From the cell containing the given text, extract its center point as [X, Y] coordinate. 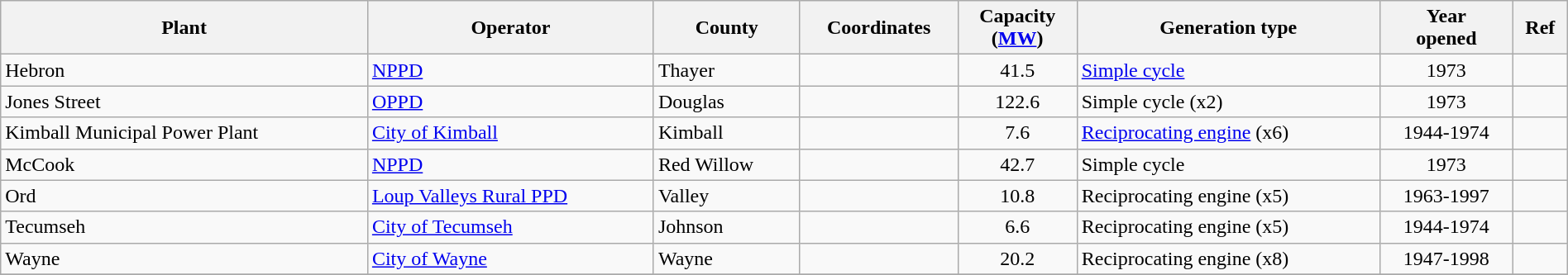
Coordinates [878, 28]
Ref [1540, 28]
1963-1997 [1446, 196]
7.6 [1017, 133]
Thayer [726, 70]
Plant [184, 28]
Simple cycle (x2) [1228, 102]
122.6 [1017, 102]
Ord [184, 196]
41.5 [1017, 70]
Reciprocating engine (x8) [1228, 258]
City of Kimball [510, 133]
Loup Valleys Rural PPD [510, 196]
20.2 [1017, 258]
Yearopened [1446, 28]
10.8 [1017, 196]
McCook [184, 164]
City of Tecumseh [510, 227]
1947-1998 [1446, 258]
Valley [726, 196]
42.7 [1017, 164]
Reciprocating engine (x6) [1228, 133]
Operator [510, 28]
City of Wayne [510, 258]
Red Willow [726, 164]
Hebron [184, 70]
County [726, 28]
Douglas [726, 102]
Jones Street [184, 102]
Generation type [1228, 28]
Johnson [726, 227]
Tecumseh [184, 227]
Capacity(MW) [1017, 28]
6.6 [1017, 227]
OPPD [510, 102]
Kimball Municipal Power Plant [184, 133]
Kimball [726, 133]
